Locate the cell with the specified text and output its [x, y] center coordinate. 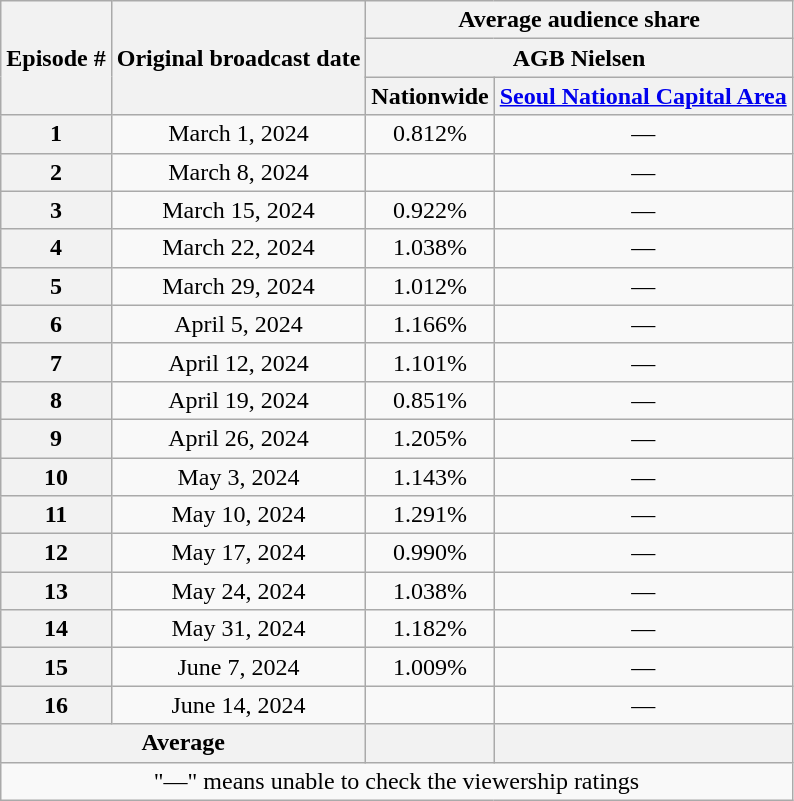
8 [56, 400]
1.291% [430, 515]
1 [56, 134]
1.101% [430, 362]
6 [56, 324]
March 15, 2024 [238, 210]
May 10, 2024 [238, 515]
0.922% [430, 210]
7 [56, 362]
0.990% [430, 553]
April 26, 2024 [238, 438]
13 [56, 591]
Episode # [56, 58]
15 [56, 667]
Original broadcast date [238, 58]
May 17, 2024 [238, 553]
April 19, 2024 [238, 400]
March 29, 2024 [238, 286]
April 5, 2024 [238, 324]
3 [56, 210]
May 31, 2024 [238, 629]
March 8, 2024 [238, 172]
Nationwide [430, 96]
May 3, 2024 [238, 477]
Average audience share [579, 20]
11 [56, 515]
May 24, 2024 [238, 591]
0.812% [430, 134]
April 12, 2024 [238, 362]
March 1, 2024 [238, 134]
1.166% [430, 324]
4 [56, 248]
0.851% [430, 400]
5 [56, 286]
June 14, 2024 [238, 705]
1.143% [430, 477]
1.205% [430, 438]
June 7, 2024 [238, 667]
March 22, 2024 [238, 248]
16 [56, 705]
14 [56, 629]
"—" means unable to check the viewership ratings [396, 781]
Average [184, 743]
1.182% [430, 629]
10 [56, 477]
2 [56, 172]
1.012% [430, 286]
12 [56, 553]
1.009% [430, 667]
AGB Nielsen [579, 58]
Seoul National Capital Area [643, 96]
9 [56, 438]
